Scan for the cell matching the given text and deliver its (X, Y) coordinate at center. 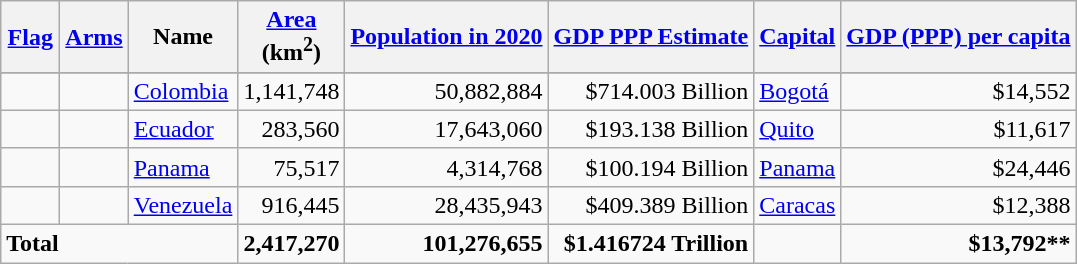
Venezuela (183, 205)
17,643,060 (446, 129)
$13,792** (958, 244)
$24,446 (958, 167)
$714.003 Billion (651, 91)
Name (183, 37)
Flag (30, 37)
4,314,768 (446, 167)
Population in 2020 (446, 37)
$409.389 Billion (651, 205)
$14,552 (958, 91)
50,882,884 (446, 91)
$193.138 Billion (651, 129)
Ecuador (183, 129)
Caracas (798, 205)
$11,617 (958, 129)
916,445 (292, 205)
Total (120, 244)
1,141,748 (292, 91)
101,276,655 (446, 244)
283,560 (292, 129)
Bogotá (798, 91)
75,517 (292, 167)
GDP (PPP) per capita (958, 37)
2,417,270 (292, 244)
Quito (798, 129)
28,435,943 (446, 205)
$100.194 Billion (651, 167)
Arms (94, 37)
Capital (798, 37)
$12,388 (958, 205)
$1.416724 Trillion (651, 244)
Colombia (183, 91)
GDP PPP Estimate (651, 37)
Area(km2) (292, 37)
